Return [x, y] of the center of cell containing provided text 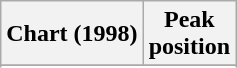
Peakposition [189, 34]
Chart (1998) [72, 34]
